Extract the [x, y] coordinate from the center of the cell holding the provided text.  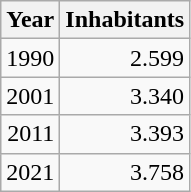
3.393 [125, 134]
3.758 [125, 172]
2011 [30, 134]
Inhabitants [125, 20]
1990 [30, 58]
Year [30, 20]
2001 [30, 96]
2.599 [125, 58]
2021 [30, 172]
3.340 [125, 96]
